Return [x, y] of the center of cell containing provided text 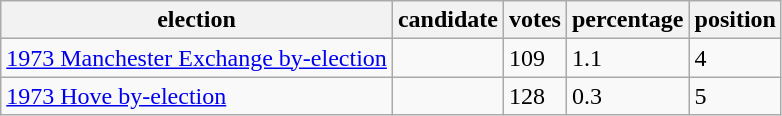
0.3 [628, 96]
5 [735, 96]
1973 Manchester Exchange by-election [197, 58]
1.1 [628, 58]
128 [534, 96]
1973 Hove by-election [197, 96]
percentage [628, 20]
109 [534, 58]
position [735, 20]
candidate [448, 20]
4 [735, 58]
votes [534, 20]
election [197, 20]
